Return the [x, y] coordinate for the center point of the cell that contains the specified text.  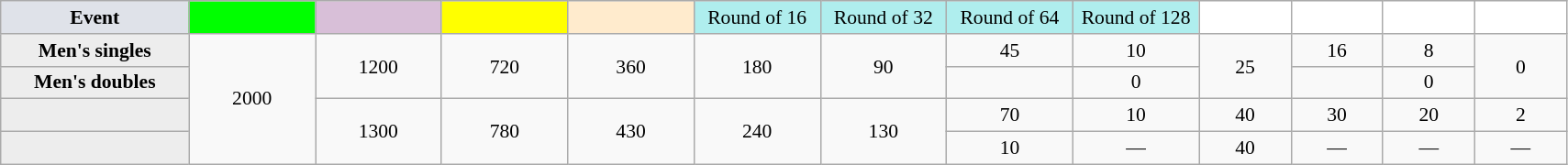
360 [631, 66]
Round of 16 [757, 17]
Event [95, 17]
25 [1245, 66]
30 [1337, 115]
240 [757, 132]
16 [1337, 50]
45 [1010, 50]
90 [884, 66]
20 [1429, 115]
8 [1429, 50]
Men's doubles [95, 82]
720 [505, 66]
70 [1010, 115]
1300 [379, 132]
180 [757, 66]
Round of 64 [1010, 17]
1200 [379, 66]
780 [505, 132]
Round of 128 [1136, 17]
130 [884, 132]
430 [631, 132]
Round of 32 [884, 17]
2 [1520, 115]
Men's singles [95, 50]
2000 [252, 99]
